Determine the (x, y) coordinate at the center of the cell enclosing the given text.  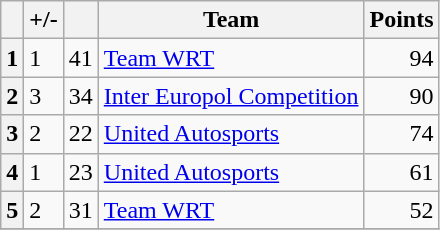
22 (80, 134)
+/- (44, 20)
31 (80, 210)
90 (402, 96)
Points (402, 20)
61 (402, 172)
34 (80, 96)
94 (402, 58)
74 (402, 134)
Team (231, 20)
41 (80, 58)
4 (12, 172)
5 (12, 210)
23 (80, 172)
Inter Europol Competition (231, 96)
52 (402, 210)
